For the text-containing cell, return its midpoint in (X, Y) coordinate format. 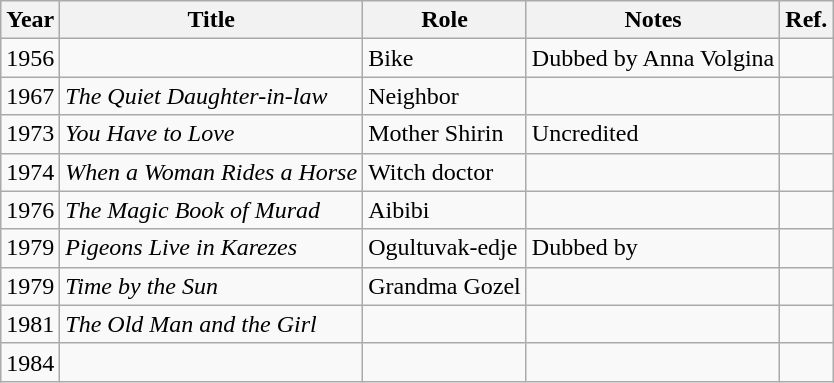
The Old Man and the Girl (212, 324)
Year (30, 20)
Role (445, 20)
Bike (445, 58)
The Quiet Daughter-in-law (212, 96)
Time by the Sun (212, 286)
1984 (30, 362)
Ogultuvak-edje (445, 248)
Uncredited (653, 134)
Grandma Gozel (445, 286)
Neighbor (445, 96)
Mother Shirin (445, 134)
The Magic Book of Murad (212, 210)
1981 (30, 324)
1974 (30, 172)
1976 (30, 210)
When a Woman Rides a Horse (212, 172)
Ref. (806, 20)
Aibibi (445, 210)
Dubbed by Anna Volgina (653, 58)
Title (212, 20)
Dubbed by (653, 248)
Notes (653, 20)
Witch doctor (445, 172)
You Have to Love (212, 134)
Pigeons Live in Karezes (212, 248)
1967 (30, 96)
1956 (30, 58)
1973 (30, 134)
